Extract the (x, y) coordinate from the center of the cell holding the provided text.  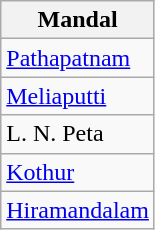
Meliaputti (78, 96)
Pathapatnam (78, 58)
Kothur (78, 172)
Hiramandalam (78, 210)
Mandal (78, 20)
L. N. Peta (78, 134)
